Determine the (x, y) coordinate at the center of the cell enclosing the given text.  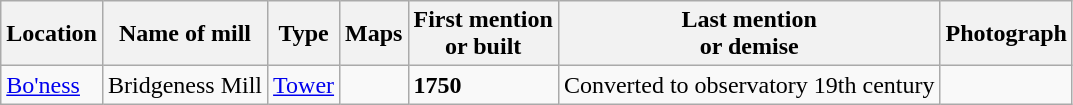
1750 (483, 85)
First mentionor built (483, 34)
Tower (304, 85)
Photograph (1006, 34)
Bo'ness (52, 85)
Converted to observatory 19th century (749, 85)
Location (52, 34)
Bridgeness Mill (184, 85)
Last mention or demise (749, 34)
Maps (374, 34)
Type (304, 34)
Name of mill (184, 34)
